For the text-containing cell, return its midpoint in (X, Y) coordinate format. 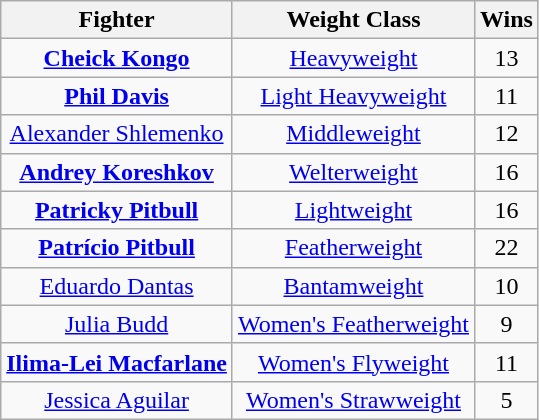
Patricky Pitbull (117, 210)
Women's Featherweight (353, 324)
Light Heavyweight (353, 96)
5 (506, 400)
22 (506, 248)
Alexander Shlemenko (117, 134)
Women's Strawweight (353, 400)
Jessica Aguilar (117, 400)
Julia Budd (117, 324)
Phil Davis (117, 96)
Featherweight (353, 248)
Fighter (117, 20)
Heavyweight (353, 58)
Cheick Kongo (117, 58)
Andrey Koreshkov (117, 172)
Ilima-Lei Macfarlane (117, 362)
Bantamweight (353, 286)
Eduardo Dantas (117, 286)
Patrício Pitbull (117, 248)
Lightweight (353, 210)
13 (506, 58)
Women's Flyweight (353, 362)
12 (506, 134)
Weight Class (353, 20)
Wins (506, 20)
10 (506, 286)
Welterweight (353, 172)
Middleweight (353, 134)
9 (506, 324)
